Find where the given text appears and provide that cell's center as (x, y) coordinate. 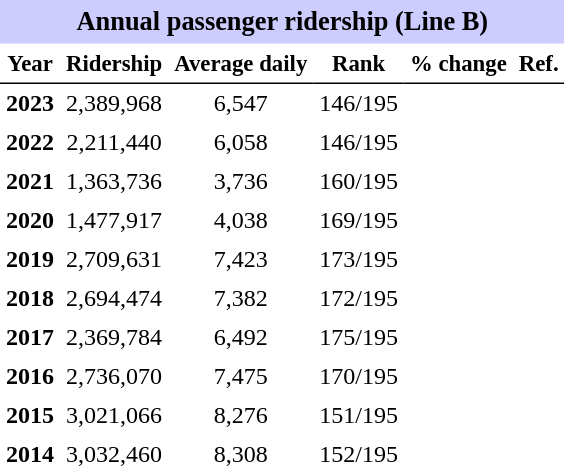
2016 (30, 376)
160/195 (358, 182)
151/195 (358, 416)
6,058 (240, 142)
2019 (30, 260)
2,369,784 (114, 338)
2,211,440 (114, 142)
2023 (30, 104)
2020 (30, 220)
173/195 (358, 260)
7,382 (240, 298)
Ridership (114, 64)
2018 (30, 298)
172/195 (358, 298)
3,736 (240, 182)
6,492 (240, 338)
170/195 (358, 376)
2,736,070 (114, 376)
175/195 (358, 338)
2,709,631 (114, 260)
169/195 (358, 220)
Average daily (240, 64)
2,694,474 (114, 298)
7,475 (240, 376)
8,276 (240, 416)
1,363,736 (114, 182)
6,547 (240, 104)
7,423 (240, 260)
4,038 (240, 220)
Rank (358, 64)
Year (30, 64)
% change (458, 64)
2021 (30, 182)
2015 (30, 416)
1,477,917 (114, 220)
2,389,968 (114, 104)
3,021,066 (114, 416)
2017 (30, 338)
2022 (30, 142)
